Extract the (x, y) coordinate from the center of the cell holding the provided text.  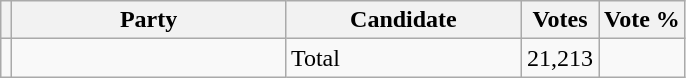
21,213 (560, 58)
Candidate (403, 20)
Party (149, 20)
Total (403, 58)
Votes (560, 20)
Vote % (642, 20)
